Provide the (X, Y) coordinate of the cell's center where the given text is located.  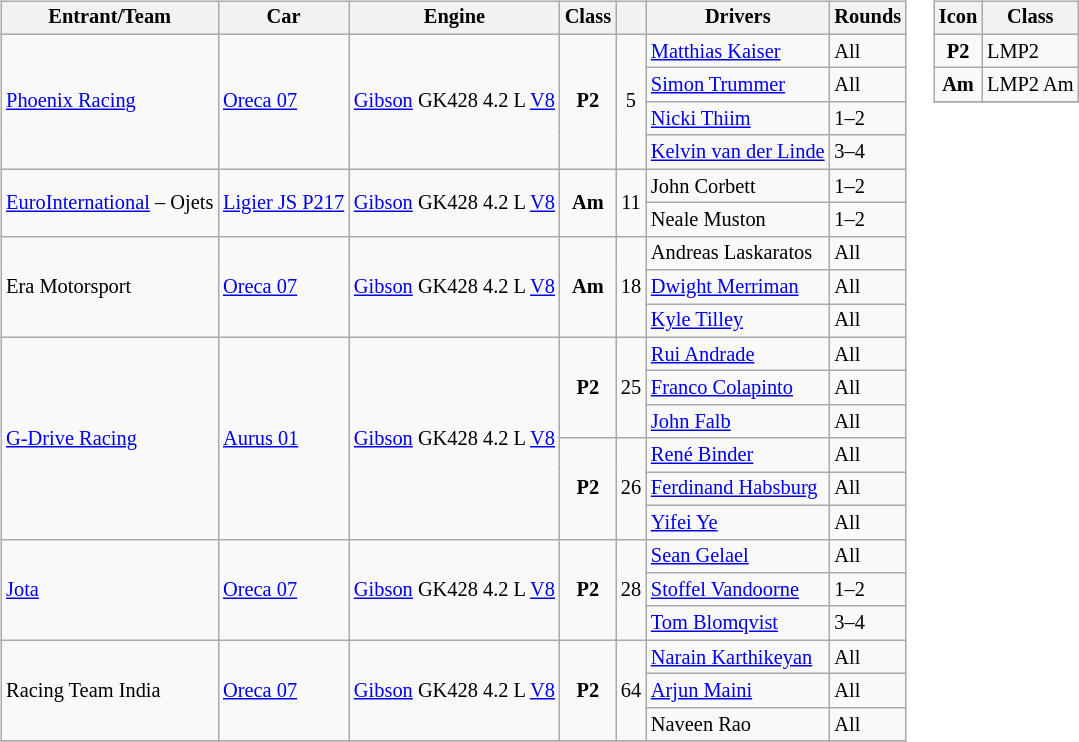
Kelvin van der Linde (738, 152)
Kyle Tilley (738, 321)
LMP2 Am (1030, 85)
EuroInternational – Ojets (110, 202)
Simon Trummer (738, 85)
Jota (110, 590)
Tom Blomqvist (738, 623)
11 (631, 202)
Rounds (868, 18)
Drivers (738, 18)
28 (631, 590)
64 (631, 690)
Nicki Thiim (738, 119)
Stoffel Vandoorne (738, 590)
Aurus 01 (284, 438)
LMP2 (1030, 51)
Phoenix Racing (110, 102)
Matthias Kaiser (738, 51)
René Binder (738, 455)
Era Motorsport (110, 286)
Yifei Ye (738, 522)
26 (631, 488)
Engine (454, 18)
Ferdinand Habsburg (738, 489)
Naveen Rao (738, 724)
G-Drive Racing (110, 438)
Narain Karthikeyan (738, 657)
John Corbett (738, 186)
Arjun Maini (738, 691)
Icon (958, 18)
25 (631, 388)
Ligier JS P217 (284, 202)
John Falb (738, 422)
5 (631, 102)
Sean Gelael (738, 556)
Car (284, 18)
Rui Andrade (738, 354)
Franco Colapinto (738, 388)
Andreas Laskaratos (738, 253)
18 (631, 286)
Dwight Merriman (738, 287)
Racing Team India (110, 690)
Entrant/Team (110, 18)
Neale Muston (738, 220)
